Output the [X, Y] coordinate of the center of the cell containing the given text.  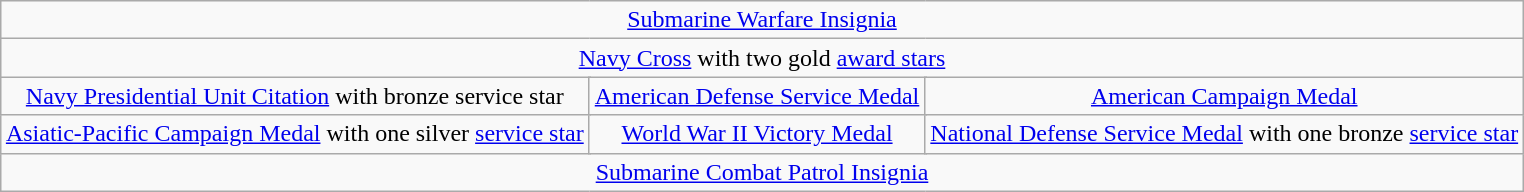
Asiatic-Pacific Campaign Medal with one silver service star [294, 134]
Navy Cross with two gold award stars [762, 58]
American Campaign Medal [1224, 96]
Submarine Combat Patrol Insignia [762, 172]
World War II Victory Medal [757, 134]
Submarine Warfare Insignia [762, 20]
Navy Presidential Unit Citation with bronze service star [294, 96]
American Defense Service Medal [757, 96]
National Defense Service Medal with one bronze service star [1224, 134]
